Output the [X, Y] coordinate of the center of the cell containing the given text.  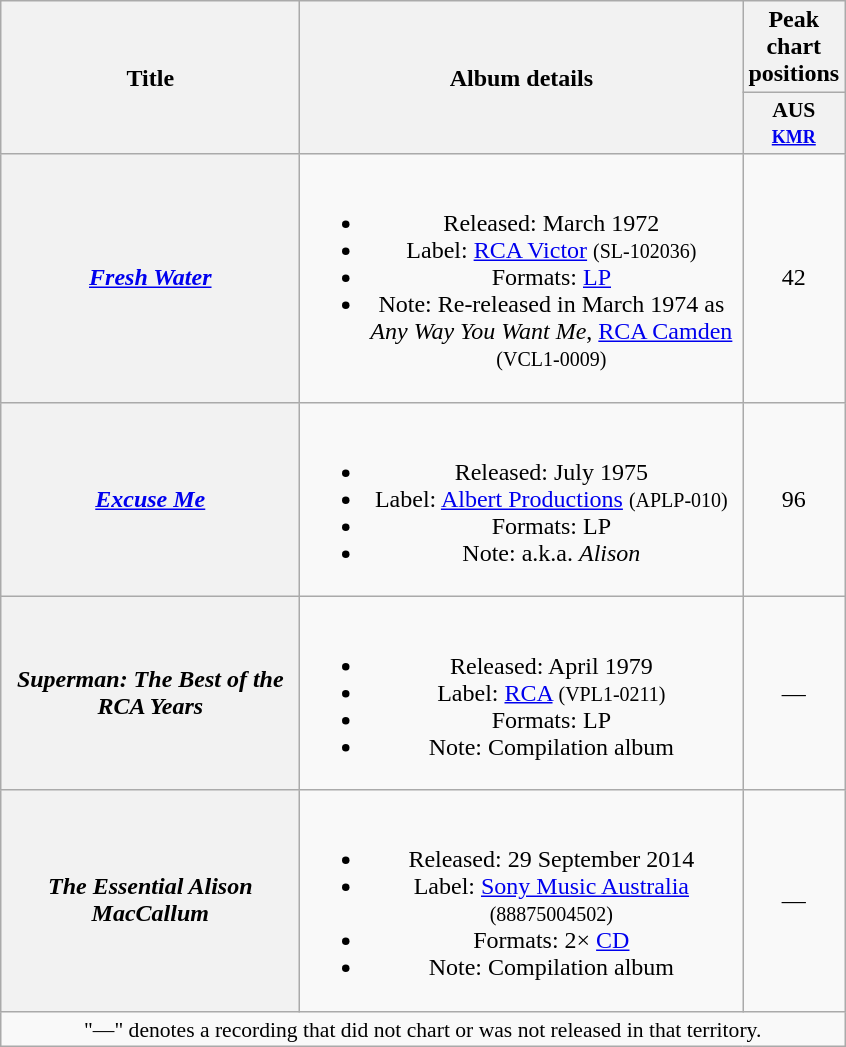
Peak chart positions [794, 47]
Released: 29 September 2014Label: Sony Music Australia (88875004502)Formats: 2× CDNote: Compilation album [522, 900]
Title [150, 78]
Excuse Me [150, 499]
96 [794, 499]
42 [794, 278]
Released: April 1979Label: RCA (VPL1-0211)Formats: LPNote: Compilation album [522, 693]
The Essential Alison MacCallum [150, 900]
"—" denotes a recording that did not chart or was not released in that territory. [423, 1029]
Fresh Water [150, 278]
Released: March 1972Label: RCA Victor (SL-102036)Formats: LPNote: Re-released in March 1974 as Any Way You Want Me, RCA Camden (VCL1-0009) [522, 278]
Superman: The Best of the RCA Years [150, 693]
Album details [522, 78]
Released: July 1975Label: Albert Productions (APLP-010)Formats: LPNote: a.k.a. Alison [522, 499]
AUSKMR [794, 124]
